Return [x, y] of the center of cell containing provided text 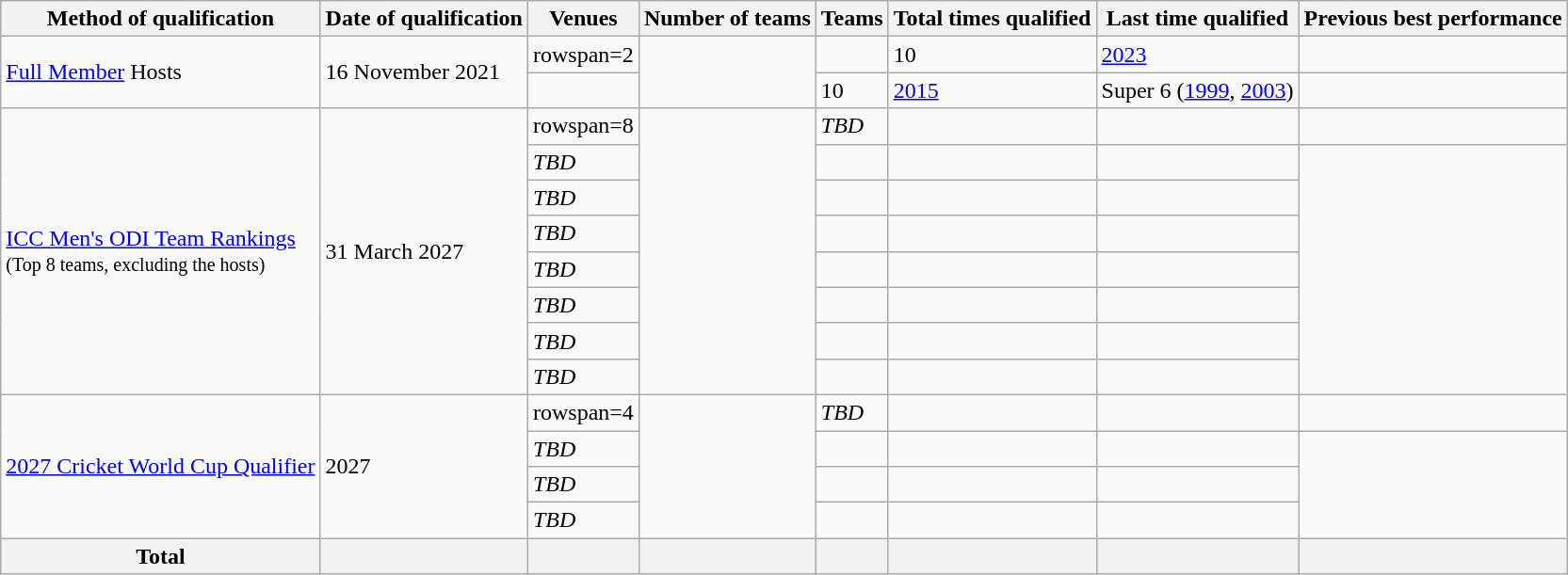
rowspan=4 [583, 412]
Super 6 (1999, 2003) [1198, 90]
Number of teams [727, 19]
2027 [424, 466]
2015 [993, 90]
Full Member Hosts [160, 72]
2023 [1198, 55]
rowspan=2 [583, 55]
31 March 2027 [424, 251]
16 November 2021 [424, 72]
2027 Cricket World Cup Qualifier [160, 466]
Teams [851, 19]
rowspan=8 [583, 126]
Last time qualified [1198, 19]
Previous best performance [1433, 19]
Total [160, 556]
Date of qualification [424, 19]
Venues [583, 19]
Total times qualified [993, 19]
Method of qualification [160, 19]
ICC Men's ODI Team Rankings(Top 8 teams, excluding the hosts) [160, 251]
